Search for the cell housing the specified text and yield its [x, y] center coordinate. 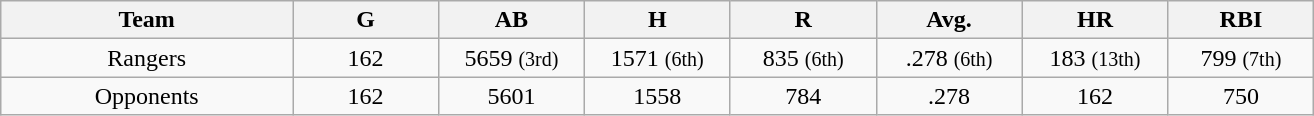
H [657, 20]
R [803, 20]
784 [803, 96]
RBI [1241, 20]
1558 [657, 96]
.278 (6th) [949, 58]
Team [147, 20]
AB [511, 20]
.278 [949, 96]
Opponents [147, 96]
799 (7th) [1241, 58]
5601 [511, 96]
835 (6th) [803, 58]
HR [1095, 20]
Rangers [147, 58]
1571 (6th) [657, 58]
183 (13th) [1095, 58]
Avg. [949, 20]
750 [1241, 96]
5659 (3rd) [511, 58]
G [366, 20]
